Capture the cell that displays the provided text and extract its (x, y) central coordinate. 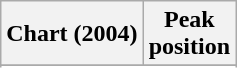
Peakposition (189, 34)
Chart (2004) (72, 34)
